Determine the (X, Y) coordinate at the center of the cell enclosing the given text.  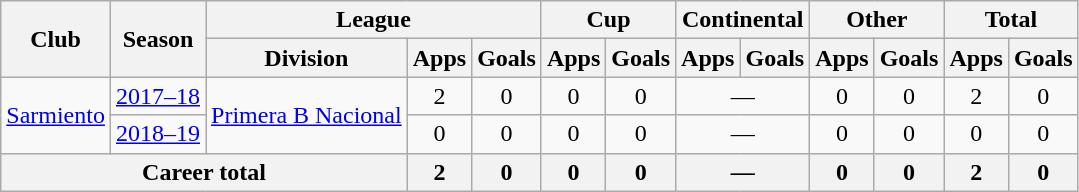
2017–18 (158, 96)
Sarmiento (56, 115)
Total (1011, 20)
Division (307, 58)
Cup (608, 20)
Career total (204, 172)
Other (877, 20)
Primera B Nacional (307, 115)
League (374, 20)
Season (158, 39)
2018–19 (158, 134)
Club (56, 39)
Continental (743, 20)
